Output the [x, y] coordinate of the center of the cell containing the given text.  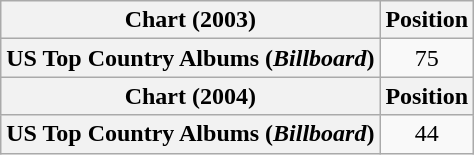
75 [427, 58]
Chart (2003) [190, 20]
44 [427, 134]
Chart (2004) [190, 96]
